Pinpoint the cell where the given text exists, returning its (x, y) midpoint coordinate. 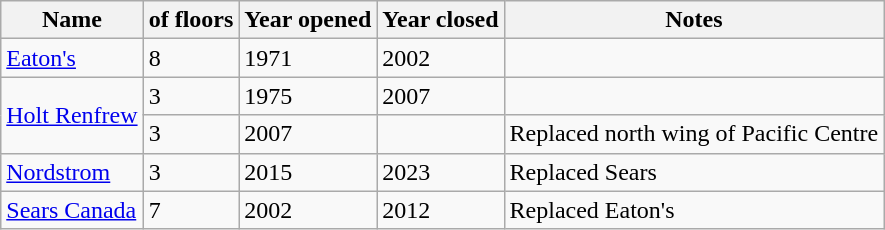
1971 (308, 58)
Replaced Sears (694, 172)
7 (191, 210)
8 (191, 58)
2012 (440, 210)
Nordstrom (72, 172)
Replaced north wing of Pacific Centre (694, 134)
Holt Renfrew (72, 115)
Name (72, 20)
Replaced Eaton's (694, 210)
1975 (308, 96)
of floors (191, 20)
Sears Canada (72, 210)
Eaton's (72, 58)
Year closed (440, 20)
Notes (694, 20)
2023 (440, 172)
2015 (308, 172)
Year opened (308, 20)
